Find where the given text appears and provide that cell's center as (X, Y) coordinate. 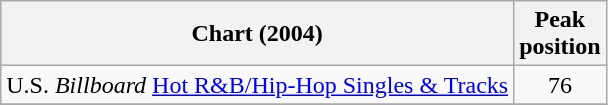
Chart (2004) (258, 34)
U.S. Billboard Hot R&B/Hip-Hop Singles & Tracks (258, 85)
76 (560, 85)
Peak position (560, 34)
